Identify which cell holds the provided text, then report its (X, Y) central coordinate. 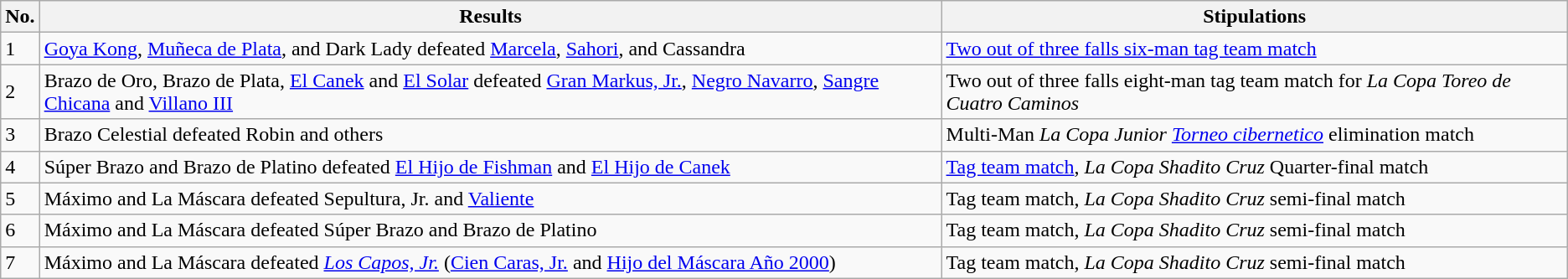
7 (20, 262)
Brazo de Oro, Brazo de Plata, El Canek and El Solar defeated Gran Markus, Jr., Negro Navarro, Sangre Chicana and Villano III (491, 92)
Máximo and La Máscara defeated Los Capos, Jr. (Cien Caras, Jr. and Hijo del Máscara Año 2000) (491, 262)
5 (20, 199)
Máximo and La Máscara defeated Sepultura, Jr. and Valiente (491, 199)
Súper Brazo and Brazo de Platino defeated El Hijo de Fishman and El Hijo de Canek (491, 167)
Results (491, 17)
1 (20, 49)
Multi-Man La Copa Junior Torneo cibernetico elimination match (1255, 135)
3 (20, 135)
Stipulations (1255, 17)
Two out of three falls six-man tag team match (1255, 49)
4 (20, 167)
Brazo Celestial defeated Robin and others (491, 135)
2 (20, 92)
Tag team match, La Copa Shadito Cruz Quarter-final match (1255, 167)
Two out of three falls eight-man tag team match for La Copa Toreo de Cuatro Caminos (1255, 92)
Máximo and La Máscara defeated Súper Brazo and Brazo de Platino (491, 230)
No. (20, 17)
6 (20, 230)
Goya Kong, Muñeca de Plata, and Dark Lady defeated Marcela, Sahori, and Cassandra (491, 49)
